Identify which cell holds the provided text, then report its [x, y] central coordinate. 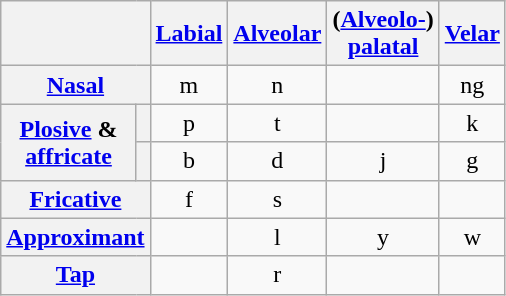
Plosive &affricate [69, 142]
y [383, 237]
n [278, 85]
m [189, 85]
j [383, 161]
t [278, 123]
(Alveolo-)palatal [383, 34]
p [189, 123]
ng [472, 85]
g [472, 161]
Fricative [76, 199]
Tap [76, 275]
l [278, 237]
w [472, 237]
f [189, 199]
s [278, 199]
k [472, 123]
Velar [472, 34]
d [278, 161]
Alveolar [278, 34]
Nasal [76, 85]
r [278, 275]
Labial [189, 34]
b [189, 161]
Approximant [76, 237]
